Find where the given text appears and provide that cell's center as (x, y) coordinate. 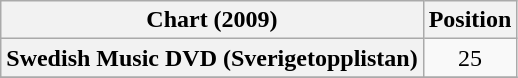
Chart (2009) (212, 20)
Swedish Music DVD (Sverigetopplistan) (212, 58)
25 (470, 58)
Position (470, 20)
